Return (X, Y) of the center of cell containing provided text 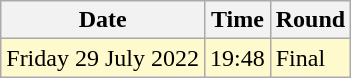
19:48 (237, 58)
Time (237, 20)
Date (103, 20)
Friday 29 July 2022 (103, 58)
Round (310, 20)
Final (310, 58)
